Output the [x, y] coordinate of the center of the cell containing the given text.  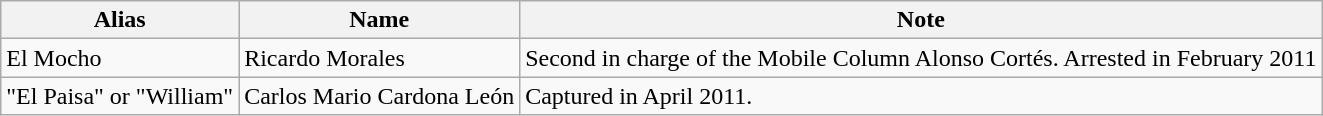
Alias [120, 20]
El Mocho [120, 58]
Name [380, 20]
Captured in April 2011. [921, 96]
Second in charge of the Mobile Column Alonso Cortés. Arrested in February 2011 [921, 58]
"El Paisa" or "William" [120, 96]
Note [921, 20]
Carlos Mario Cardona León [380, 96]
Ricardo Morales [380, 58]
